From the cell containing the given text, extract its center point as [x, y] coordinate. 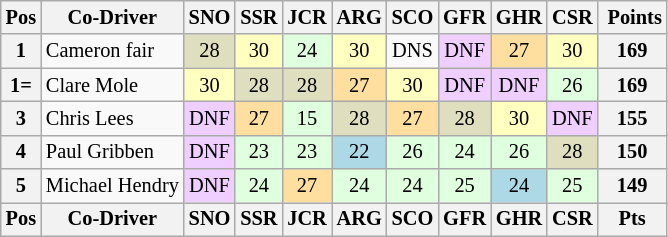
Cameron fair [112, 51]
15 [306, 118]
155 [632, 118]
1= [21, 85]
DNS [413, 51]
150 [632, 152]
Points [632, 17]
149 [632, 186]
22 [360, 152]
Chris Lees [112, 118]
5 [21, 186]
Pts [632, 219]
Clare Mole [112, 85]
1 [21, 51]
3 [21, 118]
Paul Gribben [112, 152]
Michael Hendry [112, 186]
4 [21, 152]
